Extract the (X, Y) coordinate from the center of the cell holding the provided text.  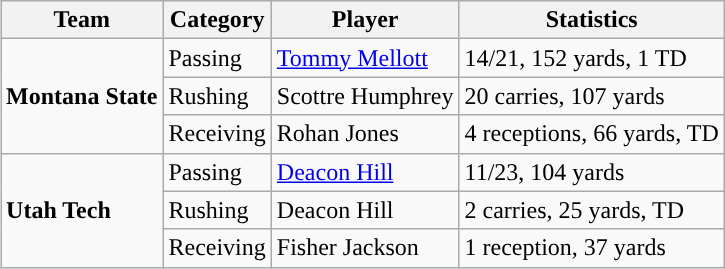
Statistics (592, 20)
Montana State (82, 96)
Utah Tech (82, 210)
20 carries, 107 yards (592, 96)
Team (82, 20)
11/23, 104 yards (592, 172)
1 reception, 37 yards (592, 248)
Rohan Jones (365, 134)
2 carries, 25 yards, TD (592, 210)
4 receptions, 66 yards, TD (592, 134)
Player (365, 20)
Scottre Humphrey (365, 96)
Category (217, 20)
Tommy Mellott (365, 58)
Fisher Jackson (365, 248)
14/21, 152 yards, 1 TD (592, 58)
